Determine the (X, Y) coordinate at the center of the cell enclosing the given text.  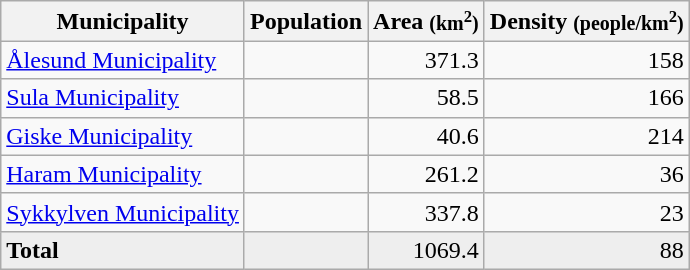
Density (people/km2) (586, 21)
214 (586, 136)
Sykkylven Municipality (123, 212)
Sula Municipality (123, 98)
Ålesund Municipality (123, 60)
58.5 (426, 98)
337.8 (426, 212)
Total (123, 250)
1069.4 (426, 250)
23 (586, 212)
Giske Municipality (123, 136)
Area (km2) (426, 21)
36 (586, 174)
371.3 (426, 60)
Haram Municipality (123, 174)
158 (586, 60)
Population (306, 21)
261.2 (426, 174)
166 (586, 98)
Municipality (123, 21)
40.6 (426, 136)
88 (586, 250)
